Capture the cell that displays the provided text and extract its [X, Y] central coordinate. 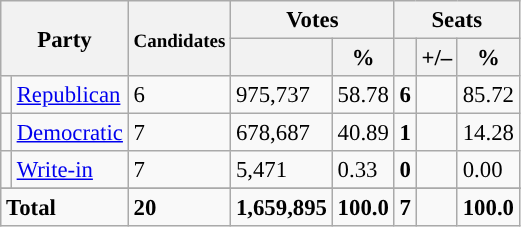
678,687 [282, 133]
0.33 [363, 170]
Write-in [70, 170]
0 [405, 170]
20 [179, 208]
975,737 [282, 95]
1 [405, 133]
Total [64, 208]
Party [64, 38]
Democratic [70, 133]
0.00 [488, 170]
85.72 [488, 95]
14.28 [488, 133]
+/– [436, 58]
Republican [70, 95]
Candidates [179, 38]
Seats [456, 20]
58.78 [363, 95]
1,659,895 [282, 208]
40.89 [363, 133]
Votes [313, 20]
5,471 [282, 170]
